Return (X, Y) of the center of cell containing provided text 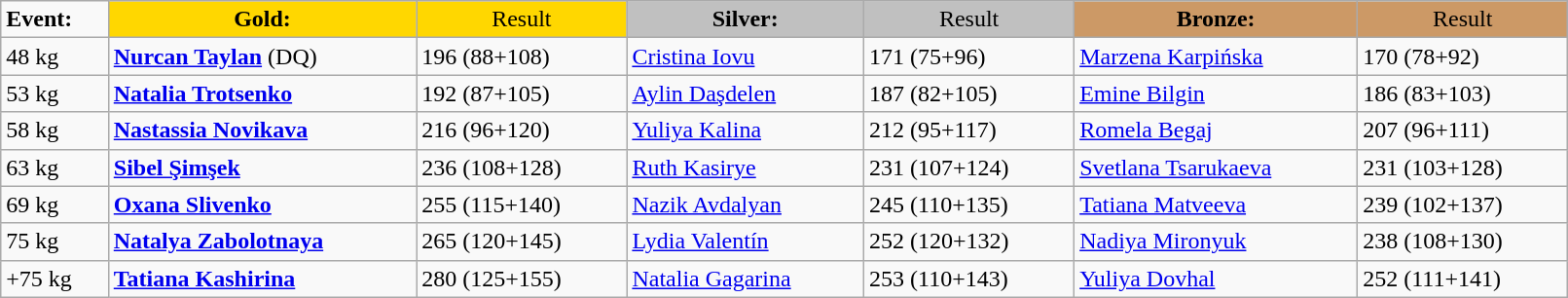
Svetlana Tsarukaeva (1217, 168)
239 (102+137) (1463, 205)
Nazik Avdalyan (746, 205)
Gold: (263, 19)
Bronze: (1217, 19)
280 (125+155) (522, 279)
Yuliya Dovhal (1217, 279)
207 (96+111) (1463, 130)
+75 kg (55, 279)
238 (108+130) (1463, 242)
192 (87+105) (522, 93)
187 (82+105) (969, 93)
Cristina Iovu (746, 56)
63 kg (55, 168)
Yuliya Kalina (746, 130)
Oxana Slivenko (263, 205)
231 (103+128) (1463, 168)
Tatiana Kashirina (263, 279)
252 (111+141) (1463, 279)
196 (88+108) (522, 56)
212 (95+117) (969, 130)
48 kg (55, 56)
69 kg (55, 205)
58 kg (55, 130)
Emine Bilgin (1217, 93)
Event: (55, 19)
171 (75+96) (969, 56)
Romela Begaj (1217, 130)
255 (115+140) (522, 205)
Marzena Karpińska (1217, 56)
Natalya Zabolotnaya (263, 242)
245 (110+135) (969, 205)
53 kg (55, 93)
186 (83+103) (1463, 93)
Ruth Kasirye (746, 168)
Aylin Daşdelen (746, 93)
216 (96+120) (522, 130)
Tatiana Matveeva (1217, 205)
170 (78+92) (1463, 56)
Nastassia Novikava (263, 130)
Nadiya Mironyuk (1217, 242)
Natalia Trotsenko (263, 93)
265 (120+145) (522, 242)
Lydia Valentín (746, 242)
252 (120+132) (969, 242)
Sibel Şimşek (263, 168)
236 (108+128) (522, 168)
Nurcan Taylan (DQ) (263, 56)
Silver: (746, 19)
253 (110+143) (969, 279)
Natalia Gagarina (746, 279)
75 kg (55, 242)
231 (107+124) (969, 168)
